Capture the cell that displays the provided text and extract its (X, Y) central coordinate. 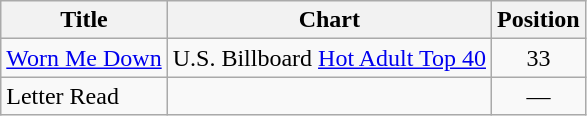
Position (539, 20)
Chart (329, 20)
Title (84, 20)
— (539, 96)
33 (539, 58)
Worn Me Down (84, 58)
U.S. Billboard Hot Adult Top 40 (329, 58)
Letter Read (84, 96)
